Determine the (X, Y) coordinate at the center of the cell enclosing the given text.  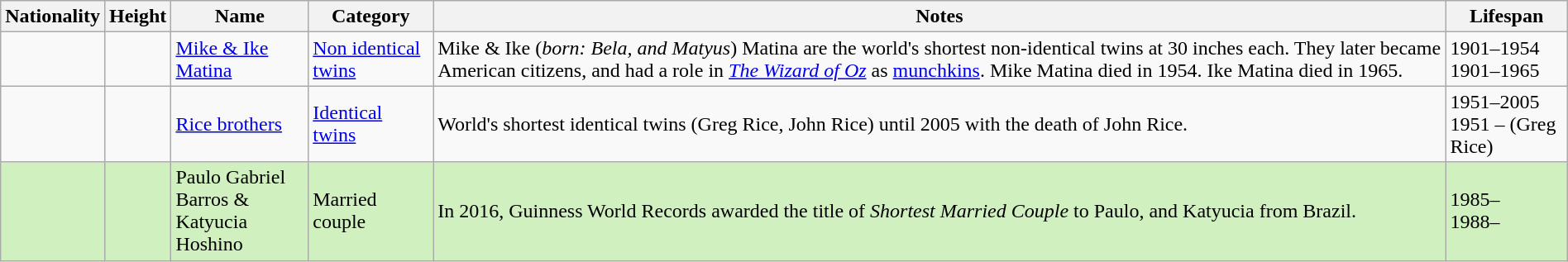
Paulo Gabriel Barros & Katyucia Hoshino (240, 212)
Married couple (370, 212)
World's shortest identical twins (Greg Rice, John Rice) until 2005 with the death of John Rice. (939, 124)
1985– 1988– (1507, 212)
Height (137, 17)
Rice brothers (240, 124)
Identical twins (370, 124)
Nationality (53, 17)
Lifespan (1507, 17)
Mike & Ike Matina (240, 60)
Notes (939, 17)
1901–1954 1901–1965 (1507, 60)
In 2016, Guinness World Records awarded the title of Shortest Married Couple to Paulo, and Katyucia from Brazil. (939, 212)
Name (240, 17)
Non identical twins (370, 60)
1951–2005 1951 – (Greg Rice) (1507, 124)
Category (370, 17)
